Search for the cell housing the specified text and yield its (x, y) center coordinate. 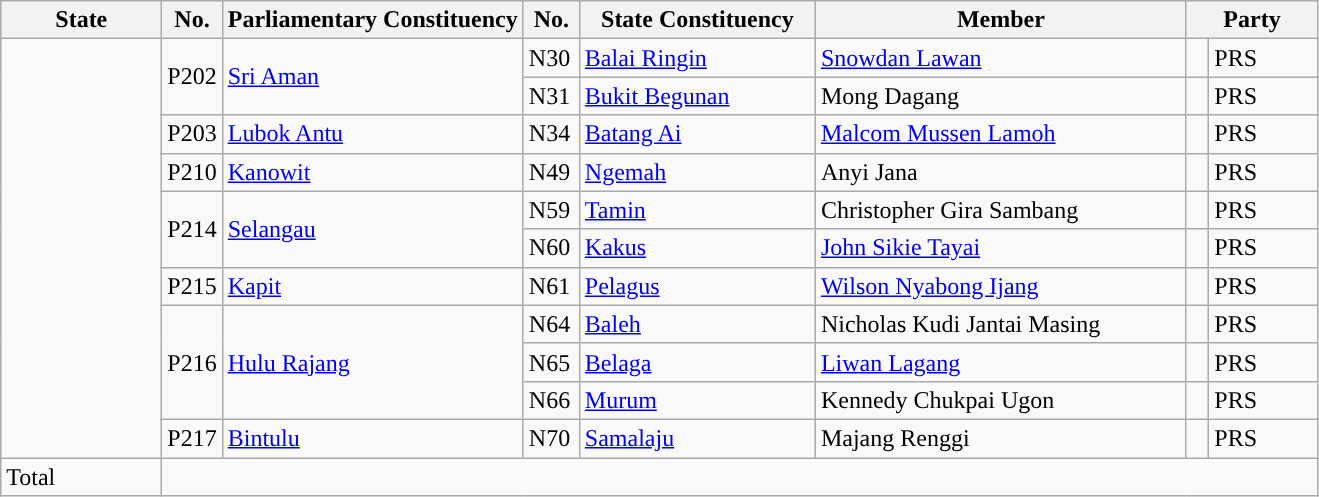
State Constituency (697, 20)
P216 (192, 362)
Wilson Nyabong Ijang (1000, 286)
N34 (551, 134)
Baleh (697, 324)
Lubok Antu (372, 134)
N65 (551, 362)
P202 (192, 77)
Kennedy Chukpai Ugon (1000, 400)
Tamin (697, 210)
P215 (192, 286)
Pelagus (697, 286)
Mong Dagang (1000, 96)
State (82, 20)
Malcom Mussen Lamoh (1000, 134)
Liwan Lagang (1000, 362)
P203 (192, 134)
Kanowit (372, 172)
Sri Aman (372, 77)
Bintulu (372, 438)
P214 (192, 229)
Nicholas Kudi Jantai Masing (1000, 324)
John Sikie Tayai (1000, 248)
Christopher Gira Sambang (1000, 210)
Member (1000, 20)
N31 (551, 96)
Ngemah (697, 172)
Samalaju (697, 438)
P210 (192, 172)
Kapit (372, 286)
N70 (551, 438)
Snowdan Lawan (1000, 58)
Balai Ringin (697, 58)
N61 (551, 286)
Selangau (372, 229)
Kakus (697, 248)
Murum (697, 400)
N66 (551, 400)
N59 (551, 210)
Hulu Rajang (372, 362)
Majang Renggi (1000, 438)
N49 (551, 172)
N30 (551, 58)
Total (82, 477)
Parliamentary Constituency (372, 20)
N60 (551, 248)
Anyi Jana (1000, 172)
Belaga (697, 362)
P217 (192, 438)
Bukit Begunan (697, 96)
Party (1252, 20)
Batang Ai (697, 134)
N64 (551, 324)
